Find where the given text appears and provide that cell's center as [X, Y] coordinate. 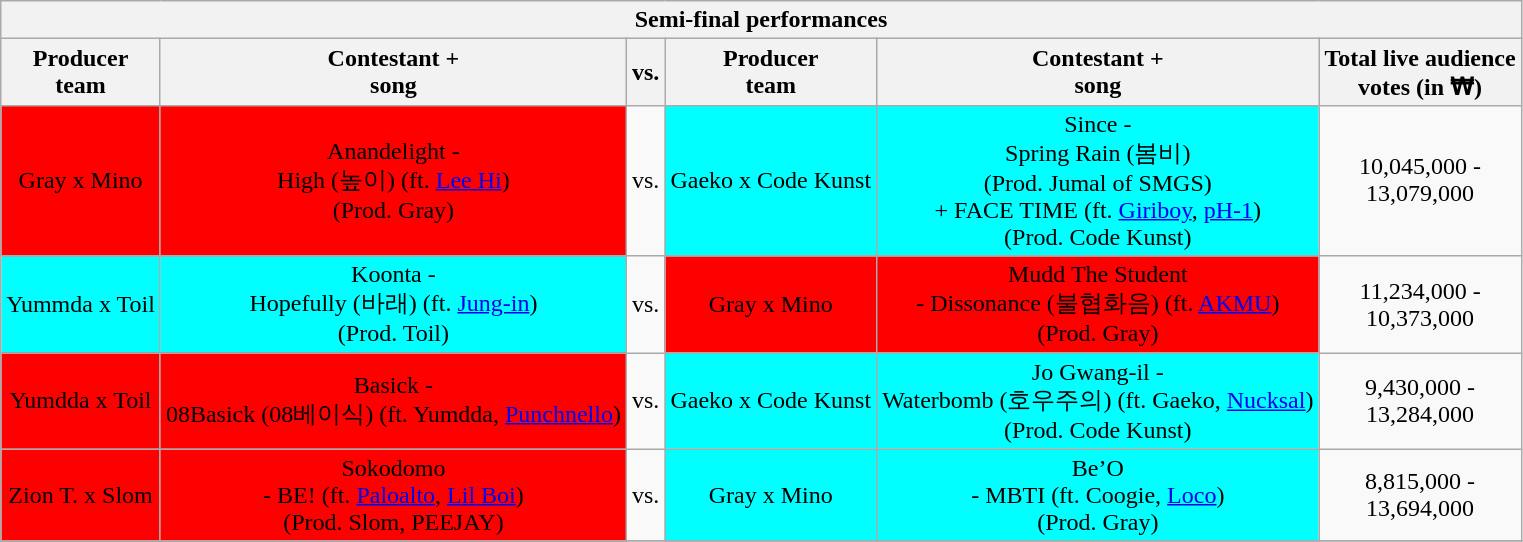
Producerteam [771, 72]
Yummda x Toil [81, 304]
Producer team [81, 72]
Since - Spring Rain (봄비) (Prod. Jumal of SMGS) + FACE TIME (ft. Giriboy, pH-1) (Prod. Code Kunst) [1098, 180]
10,045,000 - 13,079,000 [1420, 180]
11,234,000 - 10,373,000 [1420, 304]
Sokodomo - BE! (ft. Paloalto, Lil Boi) (Prod. Slom, PEEJAY) [393, 495]
Basick - 08Basick (08베이식) (ft. Yumdda, Punchnello) [393, 400]
Koonta - Hopefully (바래) (ft. Jung-in) (Prod. Toil) [393, 304]
9,430,000 - 13,284,000 [1420, 400]
Zion T. x Slom [81, 495]
Yumdda x Toil [81, 400]
Contestant + song [393, 72]
Contestant +song [1098, 72]
Mudd The Student - Dissonance (불협화음) (ft. AKMU) (Prod. Gray) [1098, 304]
8,815,000 - 13,694,000 [1420, 495]
Jo Gwang-il - Waterbomb (호우주의) (ft. Gaeko, Nucksal) (Prod. Code Kunst) [1098, 400]
Anandelight - High (높이) (ft. Lee Hi) (Prod. Gray) [393, 180]
Total live audiencevotes (in ₩) [1420, 72]
Semi-final performances [761, 20]
Be’O - MBTI (ft. Coogie, Loco) (Prod. Gray) [1098, 495]
